Return the [x, y] coordinate for the center point of the cell that contains the specified text.  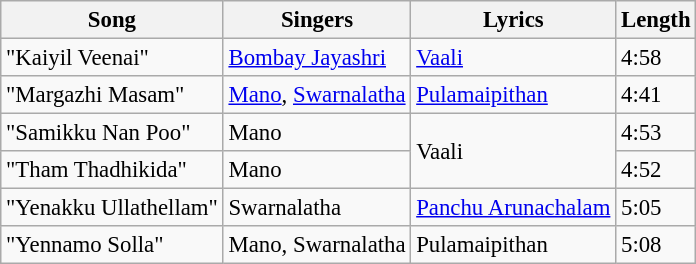
4:41 [656, 95]
Bombay Jayashri [317, 58]
Lyrics [514, 20]
Panchu Arunachalam [514, 208]
5:05 [656, 208]
Song [112, 20]
"Yenakku Ullathellam" [112, 208]
"Margazhi Masam" [112, 95]
5:08 [656, 245]
4:52 [656, 170]
4:58 [656, 58]
4:53 [656, 133]
Singers [317, 20]
Swarnalatha [317, 208]
"Tham Thadhikida" [112, 170]
"Samikku Nan Poo" [112, 133]
"Yennamo Solla" [112, 245]
Length [656, 20]
"Kaiyil Veenai" [112, 58]
